Extract the [X, Y] coordinate from the center of the cell holding the provided text.  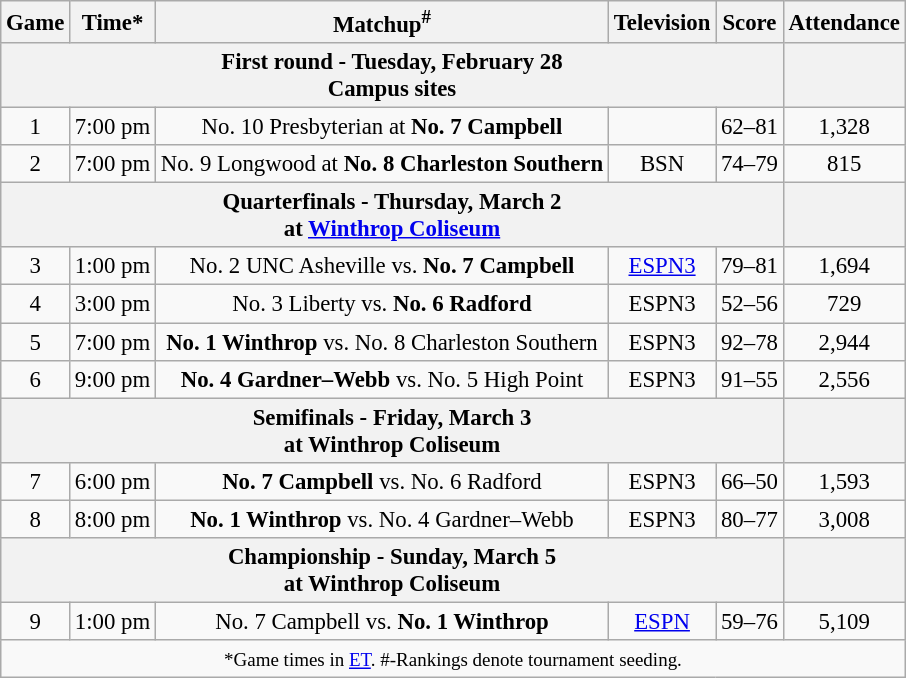
92–78 [750, 342]
First round - Tuesday, February 28Campus sites [392, 76]
ESPN [662, 621]
Championship - Sunday, March 5at Winthrop Coliseum [392, 570]
Score [750, 22]
1,593 [844, 481]
7 [36, 481]
3 [36, 267]
Matchup# [382, 22]
8 [36, 519]
815 [844, 164]
2,556 [844, 379]
Television [662, 22]
3,008 [844, 519]
No. 3 Liberty vs. No. 6 Radford [382, 304]
4 [36, 304]
9:00 pm [113, 379]
Time* [113, 22]
5 [36, 342]
1,694 [844, 267]
No. 2 UNC Asheville vs. No. 7 Campbell [382, 267]
66–50 [750, 481]
62–81 [750, 127]
No. 4 Gardner–Webb vs. No. 5 High Point [382, 379]
729 [844, 304]
9 [36, 621]
6 [36, 379]
1 [36, 127]
No. 1 Winthrop vs. No. 8 Charleston Southern [382, 342]
No. 9 Longwood at No. 8 Charleston Southern [382, 164]
Attendance [844, 22]
*Game times in ET. #-Rankings denote tournament seeding. [453, 659]
80–77 [750, 519]
3:00 pm [113, 304]
59–76 [750, 621]
BSN [662, 164]
8:00 pm [113, 519]
1,328 [844, 127]
No. 1 Winthrop vs. No. 4 Gardner–Webb [382, 519]
2,944 [844, 342]
91–55 [750, 379]
Semifinals - Friday, March 3at Winthrop Coliseum [392, 430]
52–56 [750, 304]
79–81 [750, 267]
No. 7 Campbell vs. No. 6 Radford [382, 481]
74–79 [750, 164]
5,109 [844, 621]
6:00 pm [113, 481]
No. 7 Campbell vs. No. 1 Winthrop [382, 621]
2 [36, 164]
No. 10 Presbyterian at No. 7 Campbell [382, 127]
Quarterfinals - Thursday, March 2at Winthrop Coliseum [392, 216]
Game [36, 22]
